From the cell containing the given text, extract its center point as [X, Y] coordinate. 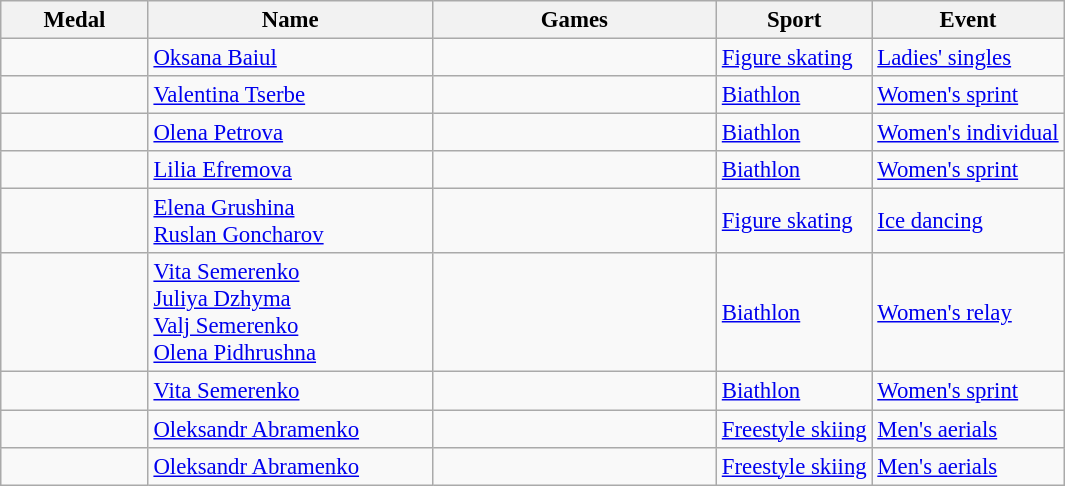
Medal [74, 20]
Event [968, 20]
Games [574, 20]
Vita Semerenko Juliya Dzhyma Valj SemerenkoOlena Pidhrushna [290, 314]
Lilia Efremova [290, 170]
Ladies' singles [968, 58]
Elena Grushina Ruslan Goncharov [290, 222]
Women's individual [968, 133]
Oksana Baiul [290, 58]
Vita Semerenko [290, 391]
Olena Petrova [290, 133]
Sport [794, 20]
Valentina Tserbe [290, 95]
Women's relay [968, 314]
Ice dancing [968, 222]
Name [290, 20]
